Determine the [x, y] coordinate at the center of the cell enclosing the given text.  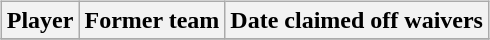
Former team [152, 20]
Date claimed off waivers [357, 20]
Player [40, 20]
